Scan for the cell matching the given text and deliver its [X, Y] coordinate at center. 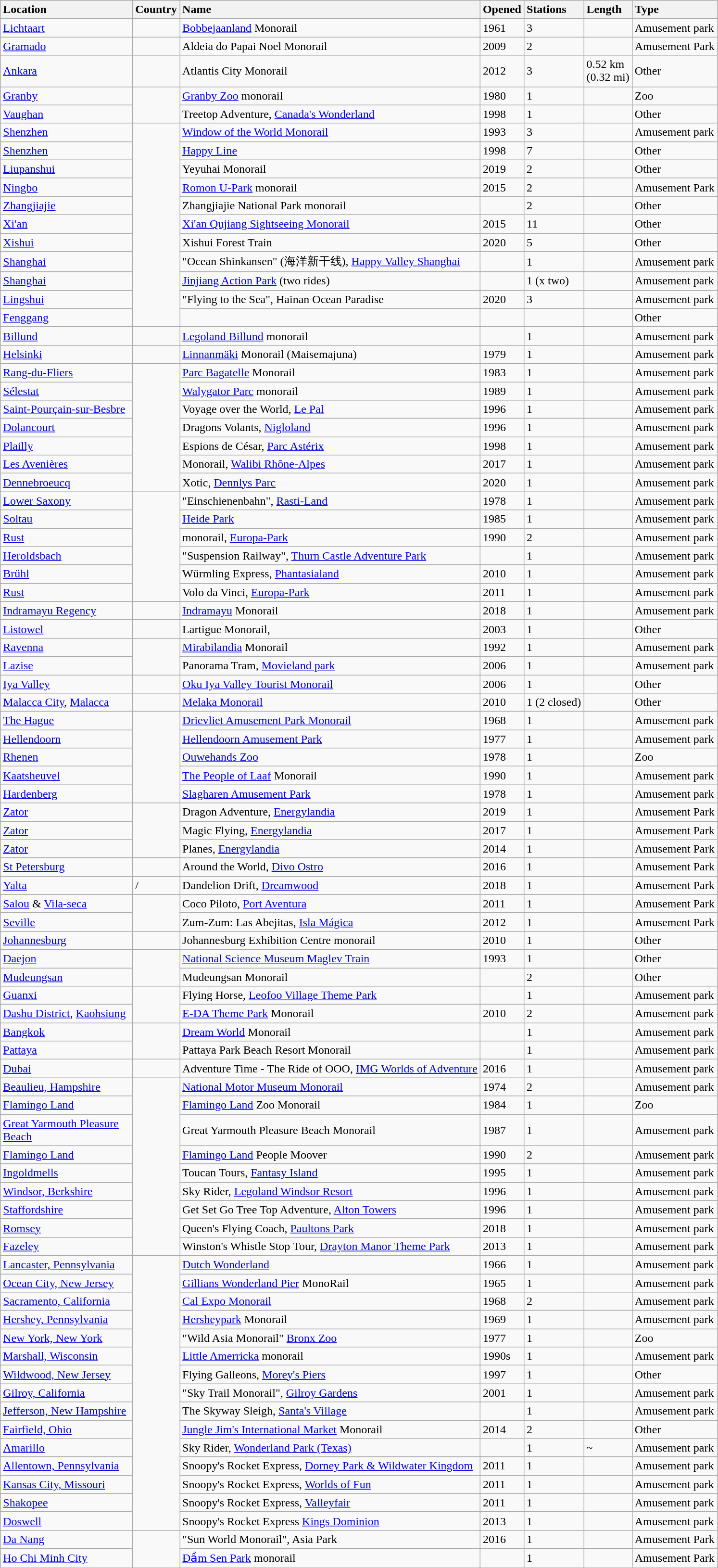
1995 [502, 1173]
Planes, Energylandia [330, 849]
"Flying to the Sea", Hainan Ocean Paradise [330, 299]
Xi'an Qujiang Sightseeing Monorail [330, 224]
Jinjiang Action Park (two rides) [330, 281]
"Sun World Monorail", Asia Park [330, 1539]
Xishui Forest Train [330, 242]
Johannesburg Exhibition Centre monorail [330, 940]
Voyage over the World, Le Pal [330, 409]
Iya Valley [66, 684]
Opened [502, 10]
Würmling Express, Phantasialand [330, 574]
Ingoldmells [66, 1173]
Lingshui [66, 299]
Magic Flying, Energylandia [330, 830]
Kansas City, Missouri [66, 1484]
Ouwehands Zoo [330, 757]
"Sky Trail Monorail", Gilroy Gardens [330, 1393]
The Hague [66, 721]
Country [156, 10]
Dashu District, Kaohsiung [66, 1014]
Ankara [66, 71]
Xishui [66, 242]
1980 [502, 96]
Ocean City, New Jersey [66, 1283]
Flamingo Land Zoo Monorail [330, 1105]
Treetop Adventure, Canada's Wonderland [330, 114]
Queen's Flying Coach, Paultons Park [330, 1228]
Dragon Adventure, Energylandia [330, 812]
Shakopee [66, 1503]
1974 [502, 1087]
Hellendoorn Amusement Park [330, 739]
Dubai [66, 1069]
Walygator Parc monorail [330, 391]
Marshall, Wisconsin [66, 1356]
Soltau [66, 519]
7 [554, 151]
Panorama Tram, Movieland park [330, 665]
Fazeley [66, 1246]
Window of the World Monorail [330, 132]
Daejon [66, 958]
Dolancourt [66, 428]
National Science Museum Maglev Train [330, 958]
Gillians Wonderland Pier MonoRail [330, 1283]
Fairfield, Ohio [66, 1429]
Gramado [66, 46]
1992 [502, 647]
Parc Bagatelle Monorail [330, 372]
Fenggang [66, 318]
Pattaya [66, 1050]
Seville [66, 922]
Lartigue Monorail, [330, 629]
Melaka Monorail [330, 702]
Kaatsheuvel [66, 776]
Hersheypark Monorail [330, 1320]
Brühl [66, 574]
Location [66, 10]
Allentown, Pennsylvania [66, 1466]
Length [608, 10]
Get Set Go Tree Top Adventure, Alton Towers [330, 1210]
Saint-Pourçain-sur-Besbre [66, 409]
Snoopy's Rocket Express Kings Dominion [330, 1521]
Yalta [66, 885]
1985 [502, 519]
Beaulieu, Hampshire [66, 1087]
Amarillo [66, 1448]
Pattaya Park Beach Resort Monorail [330, 1050]
Gilroy, California [66, 1393]
11 [554, 224]
Billund [66, 336]
New York, New York [66, 1338]
Romsey [66, 1228]
E-DA Theme Park Monorail [330, 1014]
Jungle Jim's International Market Monorail [330, 1429]
Coco Piloto, Port Aventura [330, 904]
Snoopy's Rocket Express, Dorney Park & Wildwater Kingdom [330, 1466]
Great Yarmouth Pleasure Beach [66, 1130]
"Suspension Railway", Thurn Castle Adventure Park [330, 556]
Johannesburg [66, 940]
Yeyuhai Monorail [330, 169]
Doswell [66, 1521]
Stations [554, 10]
Ravenna [66, 647]
Jefferson, New Hampshire [66, 1411]
Flying Horse, Leofoo Village Theme Park [330, 995]
Zum-Zum: Las Abejitas, Isla Mágica [330, 922]
Great Yarmouth Pleasure Beach Monorail [330, 1130]
Dennebroeucq [66, 483]
Ho Chi Minh City [66, 1558]
Đầm Sen Park monorail [330, 1558]
Zhangjiajie [66, 205]
Hellendoorn [66, 739]
Happy Line [330, 151]
Guanxi [66, 995]
Mudeungsan Monorail [330, 977]
Romon U-Park monorail [330, 187]
Staffordshire [66, 1210]
National Motor Museum Monorail [330, 1087]
Little Amerricka monorail [330, 1356]
2003 [502, 629]
Winston's Whistle Stop Tour, Drayton Manor Theme Park [330, 1246]
Helsinki [66, 354]
Lichtaart [66, 28]
St Petersburg [66, 867]
/ [156, 885]
Slagharen Amusement Park [330, 794]
Atlantis City Monorail [330, 71]
Da Nang [66, 1539]
Liupanshui [66, 169]
Les Avenières [66, 464]
Plailly [66, 446]
Around the World, Divo Ostro [330, 867]
Malacca City, Malacca [66, 702]
1969 [502, 1320]
1 (x two) [554, 281]
Indramayu Monorail [330, 611]
2001 [502, 1393]
Sacramento, California [66, 1301]
1987 [502, 1130]
"Ocean Shinkansen" (海洋新干线), Happy Valley Shanghai [330, 262]
Flamingo Land People Moover [330, 1155]
Ningbo [66, 187]
Xi'an [66, 224]
Type [674, 10]
monorail, Europa-Park [330, 537]
Oku Iya Valley Tourist Monorail [330, 684]
Snoopy's Rocket Express, Valleyfair [330, 1503]
Salou & Vila-seca [66, 904]
Listowel [66, 629]
1965 [502, 1283]
Hershey, Pennsylvania [66, 1320]
"Einschienenbahn", Rasti-Land [330, 501]
1966 [502, 1264]
Vaughan [66, 114]
Snoopy's Rocket Express, Worlds of Fun [330, 1484]
1983 [502, 372]
5 [554, 242]
Name [330, 10]
Lancaster, Pennsylvania [66, 1264]
Linnanmäki Monorail (Maisemajuna) [330, 354]
Xotic, Dennlys Parc [330, 483]
Wildwood, New Jersey [66, 1375]
Aldeia do Papai Noel Monorail [330, 46]
Sélestat [66, 391]
1997 [502, 1375]
Lazise [66, 665]
Granby [66, 96]
Dutch Wonderland [330, 1264]
Heide Park [330, 519]
Bangkok [66, 1032]
"Wild Asia Monorail" Bronx Zoo [330, 1338]
Mirabilandia Monorail [330, 647]
The Skyway Sleigh, Santa's Village [330, 1411]
Rang-du-Fliers [66, 372]
Heroldsbach [66, 556]
Flying Galleons, Morey's Piers [330, 1375]
Rhenen [66, 757]
Hardenberg [66, 794]
Windsor, Berkshire [66, 1191]
Dandelion Drift, Dreamwood [330, 885]
Cal Expo Monorail [330, 1301]
2009 [502, 46]
~ [608, 1448]
Monorail, Walibi Rhône-Alpes [330, 464]
Sky Rider, Wonderland Park (Texas) [330, 1448]
Dragons Volants, Nigloland [330, 428]
Sky Rider, Legoland Windsor Resort [330, 1191]
1984 [502, 1105]
Bobbejaanland Monorail [330, 28]
Drievliet Amusement Park Monorail [330, 721]
The People of Laaf Monorail [330, 776]
1 (2 closed) [554, 702]
Legoland Billund monorail [330, 336]
Dream World Monorail [330, 1032]
Indramayu Regency [66, 611]
Toucan Tours, Fantasy Island [330, 1173]
Mudeungsan [66, 977]
1990s [502, 1356]
Zhangjiajie National Park monorail [330, 205]
Lower Saxony [66, 501]
Espions de César, Parc Astérix [330, 446]
1961 [502, 28]
Granby Zoo monorail [330, 96]
1979 [502, 354]
1989 [502, 391]
Volo da Vinci, Europa-Park [330, 592]
Adventure Time - The Ride of OOO, IMG Worlds of Adventure [330, 1069]
0.52 km(0.32 mi) [608, 71]
